Determine the [x, y] coordinate at the center of the cell enclosing the given text.  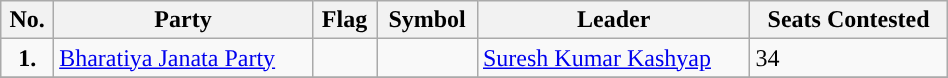
Party [184, 20]
Suresh Kumar Kashyap [613, 58]
Symbol [428, 20]
Bharatiya Janata Party [184, 58]
Flag [344, 20]
1. [28, 58]
Leader [613, 20]
No. [28, 20]
34 [848, 58]
Seats Contested [848, 20]
